Extract the [x, y] coordinate from the center of the cell holding the provided text.  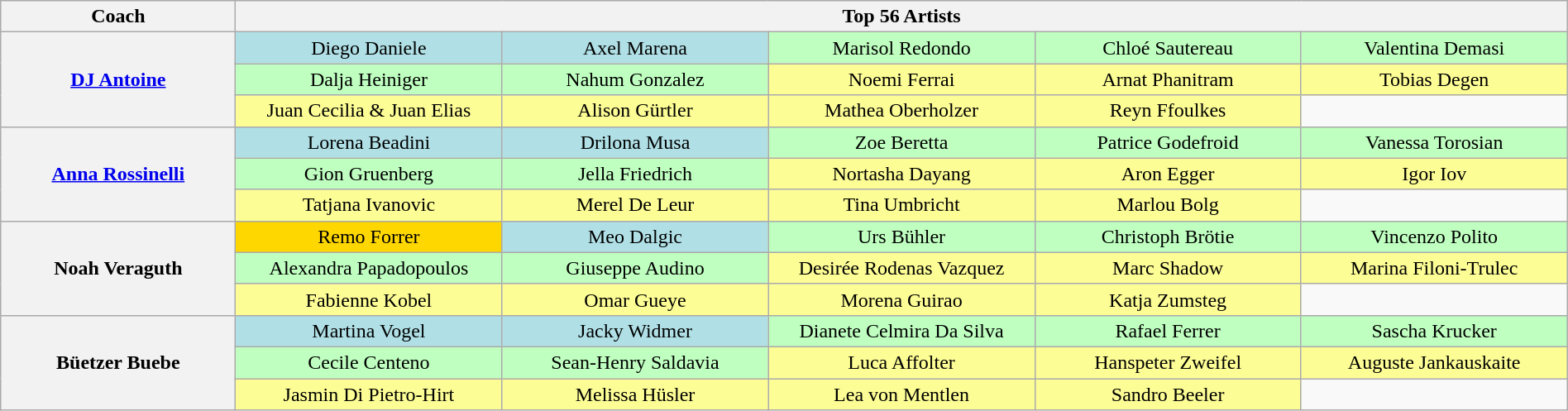
Tobias Degen [1434, 79]
Fabienne Kobel [369, 299]
Luca Affolter [901, 362]
Tatjana Ivanovic [369, 205]
Meo Dalgic [635, 237]
Anna Rossinelli [118, 174]
Jella Friedrich [635, 174]
Gion Gruenberg [369, 174]
Dalja Heiniger [369, 79]
Sascha Krucker [1434, 331]
Marc Shadow [1168, 268]
Lea von Mentlen [901, 394]
Alison Gürtler [635, 111]
Remo Forrer [369, 237]
Axel Marena [635, 48]
Drilona Musa [635, 142]
Marlou Bolg [1168, 205]
Patrice Godefroid [1168, 142]
DJ Antoine [118, 79]
Top 56 Artists [901, 17]
Juan Cecilia & Juan Elias [369, 111]
Noemi Ferrai [901, 79]
Alexandra Papadopoulos [369, 268]
Sandro Beeler [1168, 394]
Nahum Gonzalez [635, 79]
Büetzer Buebe [118, 362]
Marisol Redondo [901, 48]
Rafael Ferrer [1168, 331]
Mathea Oberholzer [901, 111]
Giuseppe Audino [635, 268]
Vanessa Torosian [1434, 142]
Merel De Leur [635, 205]
Cecile Centeno [369, 362]
Chloé Sautereau [1168, 48]
Christoph Brötie [1168, 237]
Jacky Widmer [635, 331]
Noah Veraguth [118, 268]
Melissa Hüsler [635, 394]
Morena Guirao [901, 299]
Igor Iov [1434, 174]
Arnat Phanitram [1168, 79]
Omar Gueye [635, 299]
Dianete Celmira Da Silva [901, 331]
Tina Umbricht [901, 205]
Vincenzo Polito [1434, 237]
Marina Filoni-Trulec [1434, 268]
Valentina Demasi [1434, 48]
Reyn Ffoulkes [1168, 111]
Hanspeter Zweifel [1168, 362]
Auguste Jankauskaite [1434, 362]
Urs Bühler [901, 237]
Nortasha Dayang [901, 174]
Diego Daniele [369, 48]
Jasmin Di Pietro-Hirt [369, 394]
Desirée Rodenas Vazquez [901, 268]
Martina Vogel [369, 331]
Katja Zumsteg [1168, 299]
Sean-Henry Saldavia [635, 362]
Coach [118, 17]
Lorena Beadini [369, 142]
Aron Egger [1168, 174]
Zoe Beretta [901, 142]
